Return the [X, Y] coordinate for the center point of the cell that contains the specified text.  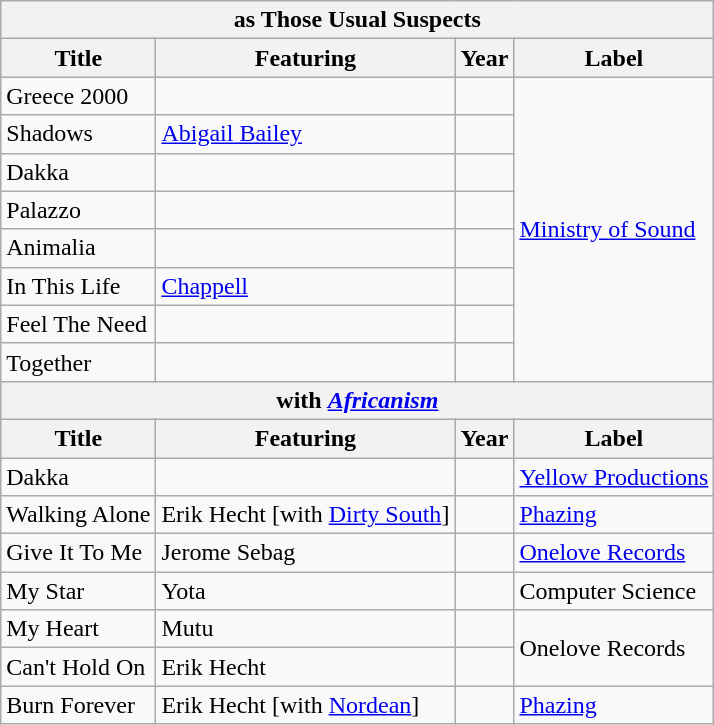
Greece 2000 [78, 96]
Walking Alone [78, 515]
In This Life [78, 286]
Can't Hold On [78, 667]
Erik Hecht [with Dirty South] [306, 515]
Abigail Bailey [306, 134]
Jerome Sebag [306, 553]
as Those Usual Suspects [358, 20]
Shadows [78, 134]
Erik Hecht [306, 667]
Erik Hecht [with Nordean] [306, 705]
My Heart [78, 629]
My Star [78, 591]
Yellow Productions [614, 477]
Burn Forever [78, 705]
Animalia [78, 248]
Ministry of Sound [614, 229]
Computer Science [614, 591]
Mutu [306, 629]
Yota [306, 591]
Chappell [306, 286]
Give It To Me [78, 553]
Together [78, 362]
Palazzo [78, 210]
with Africanism [358, 400]
Feel The Need [78, 324]
